Locate the cell with the specified text and output its [X, Y] center coordinate. 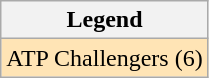
ATP Challengers (6) [104, 58]
Legend [104, 20]
